Determine the (X, Y) coordinate at the center of the cell enclosing the given text.  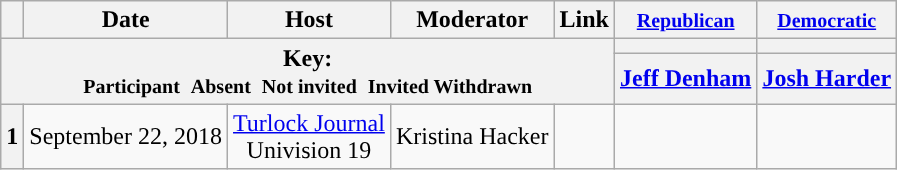
1 (12, 136)
Josh Harder (827, 78)
Moderator (472, 20)
Turlock JournalUnivision 19 (310, 136)
Link (584, 20)
Jeff Denham (685, 78)
Date (126, 20)
Key: Participant Absent Not invited Invited Withdrawn (308, 72)
Republican (685, 20)
September 22, 2018 (126, 136)
Host (310, 20)
Democratic (827, 20)
Kristina Hacker (472, 136)
